Extract the (X, Y) coordinate from the center of the cell holding the provided text.  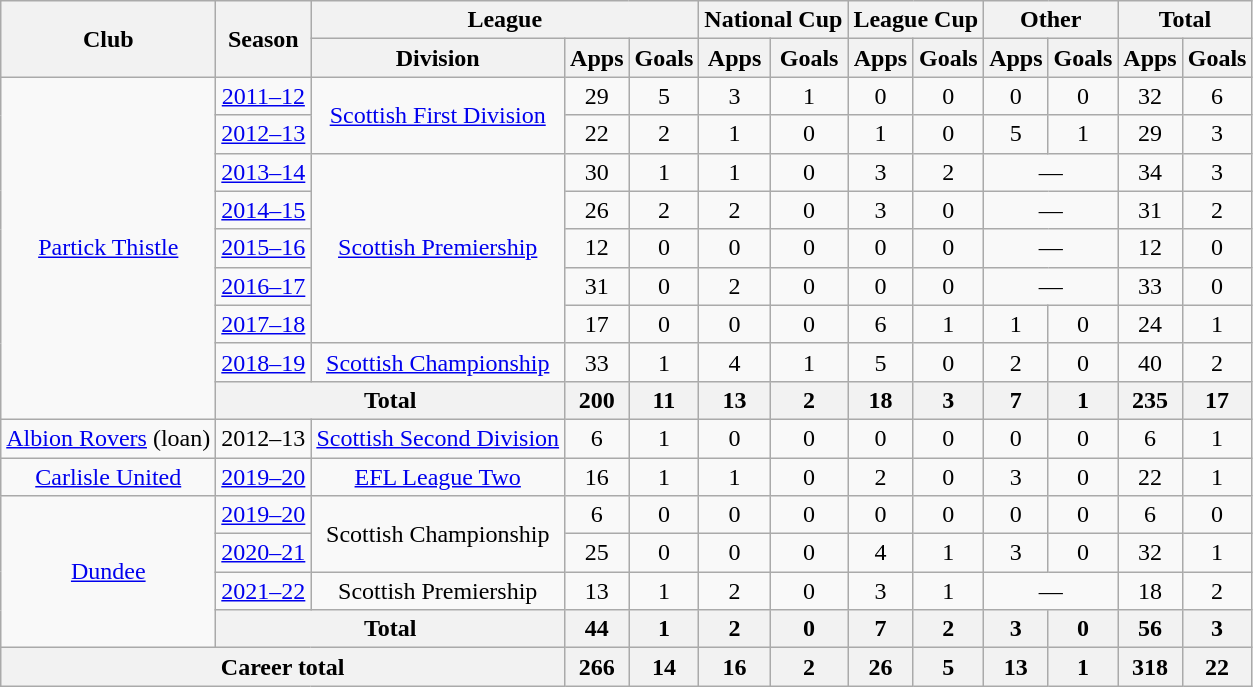
Scottish Second Division (438, 438)
2013–14 (264, 172)
League Cup (916, 20)
Albion Rovers (loan) (108, 438)
2011–12 (264, 96)
40 (1150, 362)
Scottish First Division (438, 115)
25 (597, 553)
30 (597, 172)
266 (597, 667)
200 (597, 400)
2017–18 (264, 324)
11 (664, 400)
2021–22 (264, 591)
EFL League Two (438, 477)
National Cup (774, 20)
24 (1150, 324)
2014–15 (264, 210)
Career total (283, 667)
Season (264, 39)
34 (1150, 172)
235 (1150, 400)
318 (1150, 667)
14 (664, 667)
2020–21 (264, 553)
League (505, 20)
Other (1051, 20)
2016–17 (264, 286)
Carlisle United (108, 477)
Club (108, 39)
2018–19 (264, 362)
56 (1150, 629)
Division (438, 58)
Dundee (108, 572)
Partick Thistle (108, 248)
2015–16 (264, 248)
44 (597, 629)
